Capture the cell that displays the provided text and extract its [X, Y] central coordinate. 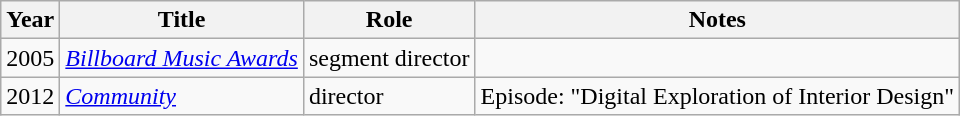
segment director [389, 58]
2012 [30, 96]
Episode: "Digital Exploration of Interior Design" [718, 96]
Billboard Music Awards [182, 58]
Community [182, 96]
Notes [718, 20]
Title [182, 20]
director [389, 96]
Year [30, 20]
Role [389, 20]
2005 [30, 58]
